Determine the (x, y) coordinate at the center of the cell enclosing the given text.  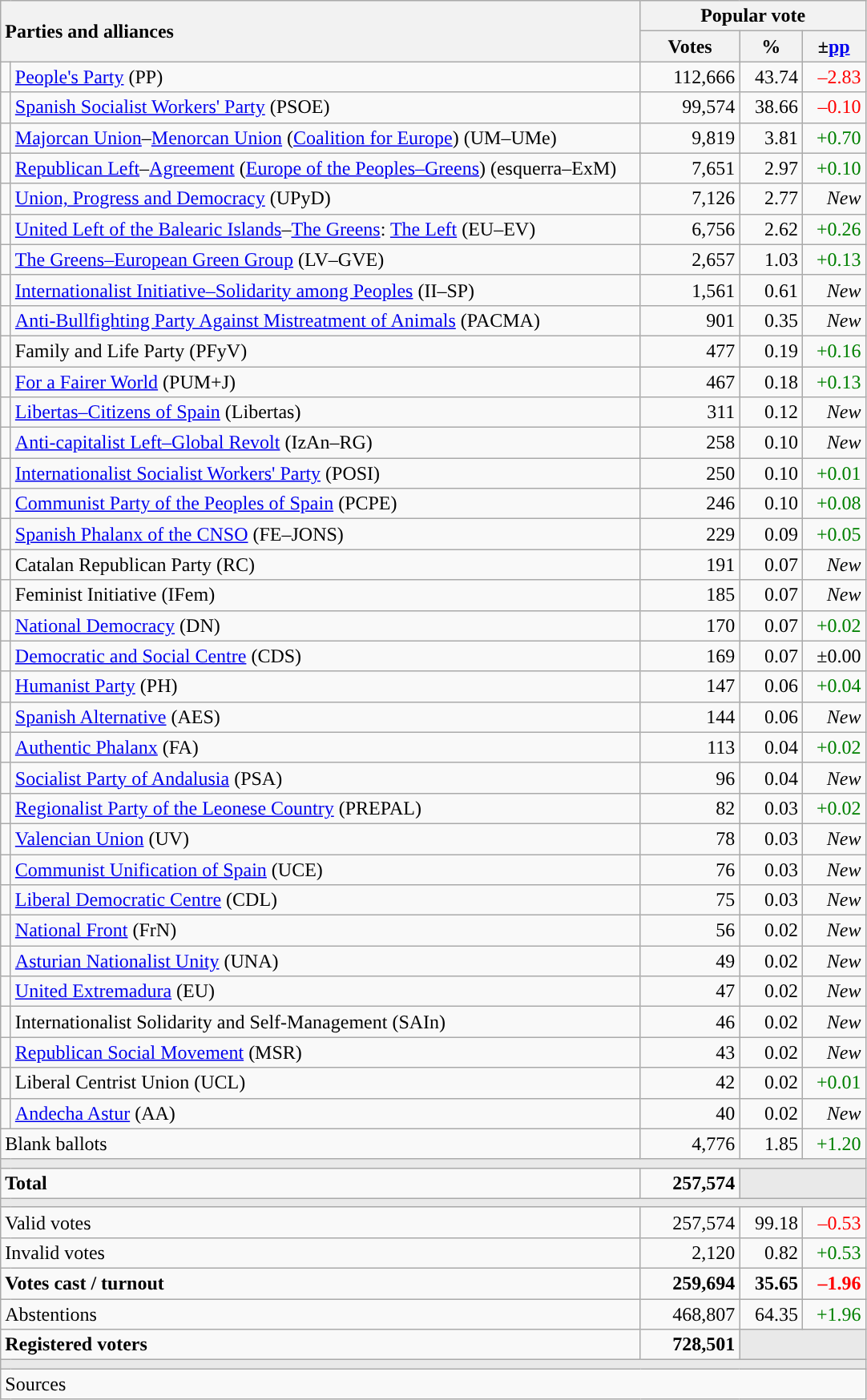
0.82 (771, 1253)
Parties and alliances (321, 31)
1.03 (771, 259)
1,561 (690, 290)
Authentic Phalanx (FA) (325, 747)
Feminist Initiative (IFem) (325, 595)
United Left of the Balearic Islands–The Greens: The Left (EU–EV) (325, 229)
The Greens–European Green Group (LV–GVE) (325, 259)
Anti-Bullfighting Party Against Mistreatment of Animals (PACMA) (325, 320)
46 (690, 1022)
+0.04 (833, 686)
±pp (833, 46)
Registered voters (321, 1345)
75 (690, 900)
0.18 (771, 382)
82 (690, 808)
+0.16 (833, 351)
250 (690, 473)
4,776 (690, 1144)
49 (690, 961)
259,694 (690, 1283)
Libertas–Citizens of Spain (Libertas) (325, 412)
47 (690, 992)
229 (690, 534)
258 (690, 443)
Majorcan Union–Menorcan Union (Coalition for Europe) (UM–UMe) (325, 138)
246 (690, 504)
76 (690, 869)
Asturian Nationalist Unity (UNA) (325, 961)
40 (690, 1113)
728,501 (690, 1345)
+0.08 (833, 504)
477 (690, 351)
Spanish Socialist Workers' Party (PSOE) (325, 107)
185 (690, 595)
Communist Party of the Peoples of Spain (PCPE) (325, 504)
467 (690, 382)
99.18 (771, 1222)
42 (690, 1083)
0.12 (771, 412)
78 (690, 839)
Total (321, 1183)
Union, Progress and Democracy (UPyD) (325, 199)
National Democracy (DN) (325, 626)
7,126 (690, 199)
Sources (433, 1384)
96 (690, 778)
2.77 (771, 199)
Valid votes (321, 1222)
+0.26 (833, 229)
Spanish Phalanx of the CNSO (FE–JONS) (325, 534)
Family and Life Party (PFyV) (325, 351)
National Front (FrN) (325, 931)
0.19 (771, 351)
Internationalist Solidarity and Self-Management (SAIn) (325, 1022)
170 (690, 626)
People's Party (PP) (325, 77)
Internationalist Socialist Workers' Party (POSI) (325, 473)
Communist Unification of Spain (UCE) (325, 869)
+1.96 (833, 1314)
% (771, 46)
0.61 (771, 290)
Socialist Party of Andalusia (PSA) (325, 778)
Popular vote (753, 16)
6,756 (690, 229)
468,807 (690, 1314)
±0.00 (833, 656)
38.66 (771, 107)
+0.10 (833, 168)
Catalan Republican Party (RC) (325, 565)
Humanist Party (PH) (325, 686)
Invalid votes (321, 1253)
901 (690, 320)
Internationalist Initiative–Solidarity among Peoples (II–SP) (325, 290)
United Extremadura (EU) (325, 992)
–2.83 (833, 77)
191 (690, 565)
–1.96 (833, 1283)
–0.10 (833, 107)
0.35 (771, 320)
Andecha Astur (AA) (325, 1113)
7,651 (690, 168)
Votes cast / turnout (321, 1283)
56 (690, 931)
112,666 (690, 77)
64.35 (771, 1314)
99,574 (690, 107)
Blank ballots (321, 1144)
+1.20 (833, 1144)
2.62 (771, 229)
For a Fairer World (PUM+J) (325, 382)
3.81 (771, 138)
Anti-capitalist Left–Global Revolt (IzAn–RG) (325, 443)
35.65 (771, 1283)
311 (690, 412)
Votes (690, 46)
43.74 (771, 77)
1.85 (771, 1144)
Republican Left–Agreement (Europe of the Peoples–Greens) (esquerra–ExM) (325, 168)
113 (690, 747)
43 (690, 1052)
147 (690, 686)
169 (690, 656)
Abstentions (321, 1314)
Regionalist Party of the Leonese Country (PREPAL) (325, 808)
2.97 (771, 168)
2,657 (690, 259)
+0.05 (833, 534)
Republican Social Movement (MSR) (325, 1052)
2,120 (690, 1253)
–0.53 (833, 1222)
+0.70 (833, 138)
Liberal Democratic Centre (CDL) (325, 900)
Democratic and Social Centre (CDS) (325, 656)
Spanish Alternative (AES) (325, 717)
0.09 (771, 534)
9,819 (690, 138)
Liberal Centrist Union (UCL) (325, 1083)
Valencian Union (UV) (325, 839)
144 (690, 717)
+0.53 (833, 1253)
